Output the [x, y] coordinate of the center of the cell containing the given text.  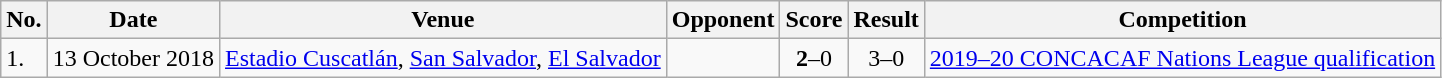
Estadio Cuscatlán, San Salvador, El Salvador [444, 58]
3–0 [886, 58]
Competition [1182, 20]
Opponent [723, 20]
Result [886, 20]
Score [814, 20]
Date [133, 20]
No. [24, 20]
13 October 2018 [133, 58]
2019–20 CONCACAF Nations League qualification [1182, 58]
1. [24, 58]
2–0 [814, 58]
Venue [444, 20]
